Determine the (X, Y) coordinate at the center of the cell enclosing the given text.  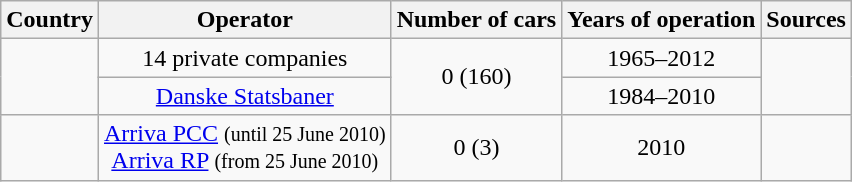
Danske Statsbaner (244, 96)
1965–2012 (662, 58)
Arriva PCC (until 25 June 2010)Arriva RP (from 25 June 2010) (244, 148)
0 (3) (476, 148)
14 private companies (244, 58)
Sources (806, 20)
Number of cars (476, 20)
Operator (244, 20)
Years of operation (662, 20)
2010 (662, 148)
0 (160) (476, 77)
Country (50, 20)
1984–2010 (662, 96)
